Detect which cell encompasses the target text, then output its (X, Y) center coordinate. 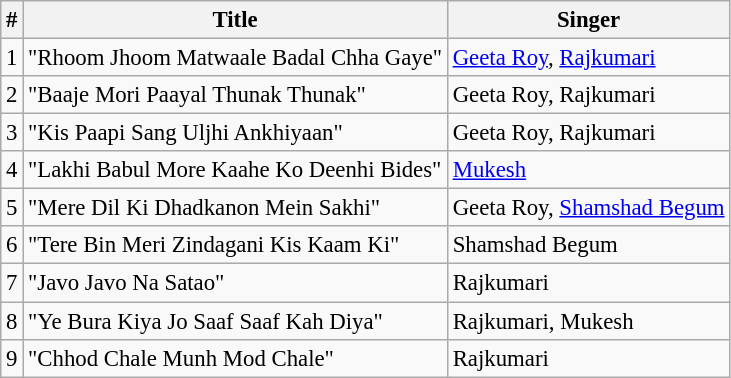
"Javo Javo Na Satao" (236, 283)
Title (236, 20)
3 (12, 133)
"Mere Dil Ki Dhadkanon Mein Sakhi" (236, 208)
5 (12, 208)
"Chhod Chale Munh Mod Chale" (236, 358)
# (12, 20)
7 (12, 283)
"Baaje Mori Paayal Thunak Thunak" (236, 95)
Rajkumari, Mukesh (588, 321)
4 (12, 170)
"Rhoom Jhoom Matwaale Badal Chha Gaye" (236, 58)
Singer (588, 20)
1 (12, 58)
"Tere Bin Meri Zindagani Kis Kaam Ki" (236, 245)
"Kis Paapi Sang Uljhi Ankhiyaan" (236, 133)
2 (12, 95)
"Lakhi Babul More Kaahe Ko Deenhi Bides" (236, 170)
6 (12, 245)
8 (12, 321)
"Ye Bura Kiya Jo Saaf Saaf Kah Diya" (236, 321)
Mukesh (588, 170)
Geeta Roy, Shamshad Begum (588, 208)
9 (12, 358)
Shamshad Begum (588, 245)
